For the text-containing cell, return its midpoint in [X, Y] coordinate format. 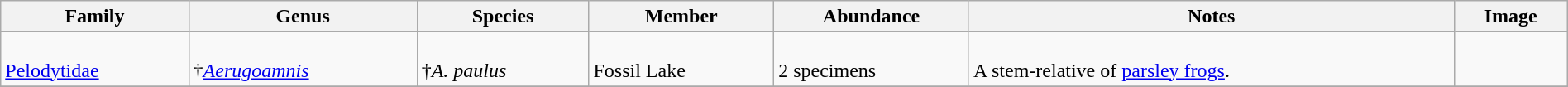
Species [503, 17]
Member [681, 17]
2 specimens [872, 60]
Genus [303, 17]
†Aerugoamnis [303, 60]
Pelodytidae [94, 60]
Image [1510, 17]
Abundance [872, 17]
Fossil Lake [681, 60]
Notes [1211, 17]
Family [94, 17]
A stem-relative of parsley frogs. [1211, 60]
†A. paulus [503, 60]
